Return the [X, Y] coordinate for the center point of the cell that contains the specified text.  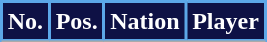
No. [26, 22]
Nation [145, 22]
Pos. [76, 22]
Player [226, 22]
